Pinpoint the cell where the given text exists, returning its [X, Y] midpoint coordinate. 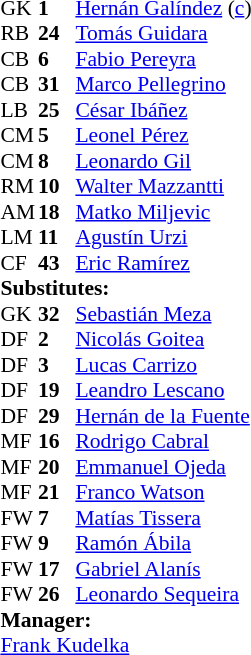
10 [57, 187]
Hernán de la Fuente [163, 416]
César Ibáñez [163, 110]
RM [19, 187]
43 [57, 263]
LB [19, 110]
3 [57, 365]
20 [57, 467]
Tomás Guidara [163, 33]
Lucas Carrizo [163, 365]
Ramón Ábila [163, 543]
Sebastián Meza [163, 314]
31 [57, 85]
Walter Mazzantti [163, 187]
19 [57, 391]
11 [57, 237]
8 [57, 161]
RB [19, 33]
6 [57, 59]
Leonel Pérez [163, 135]
Agustín Urzi [163, 237]
Leandro Lescano [163, 391]
GK [19, 314]
Gabriel Alanís [163, 569]
Manager: [126, 620]
AM [19, 212]
Emmanuel Ojeda [163, 467]
2 [57, 339]
21 [57, 493]
Franco Watson [163, 493]
Leonardo Sequeira [163, 595]
Nicolás Goitea [163, 339]
9 [57, 543]
25 [57, 110]
Marco Pellegrino [163, 85]
Substitutes: [126, 289]
29 [57, 416]
26 [57, 595]
5 [57, 135]
7 [57, 518]
Leonardo Gil [163, 161]
18 [57, 212]
17 [57, 569]
Fabio Pereyra [163, 59]
24 [57, 33]
Matías Tissera [163, 518]
Matko Miljevic [163, 212]
Rodrigo Cabral [163, 441]
32 [57, 314]
16 [57, 441]
LM [19, 237]
CF [19, 263]
Eric Ramírez [163, 263]
